Pinpoint the cell where the given text exists, returning its [X, Y] midpoint coordinate. 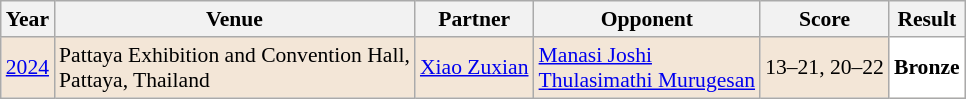
Year [28, 19]
Venue [234, 19]
Result [927, 19]
Bronze [927, 68]
2024 [28, 68]
Score [824, 19]
Xiao Zuxian [474, 68]
13–21, 20–22 [824, 68]
Pattaya Exhibition and Convention Hall,Pattaya, Thailand [234, 68]
Opponent [648, 19]
Partner [474, 19]
Manasi Joshi Thulasimathi Murugesan [648, 68]
